Scan for the cell matching the given text and deliver its (X, Y) coordinate at center. 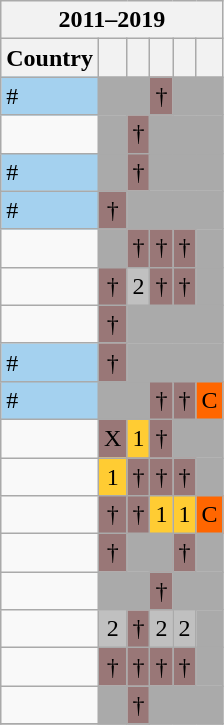
2011–2019 (112, 20)
X (112, 438)
Country (50, 58)
